Detect which cell encompasses the target text, then output its [X, Y] center coordinate. 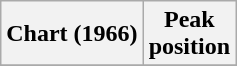
Peakposition [189, 34]
Chart (1966) [72, 34]
